Capture the cell that displays the provided text and extract its (x, y) central coordinate. 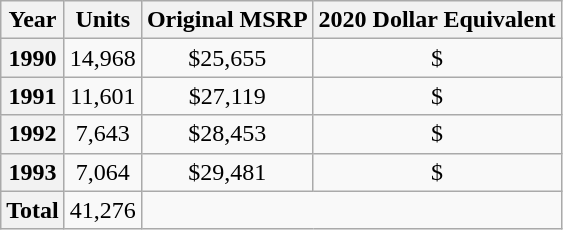
$27,119 (227, 96)
$28,453 (227, 134)
Original MSRP (227, 20)
Total (33, 210)
1991 (33, 96)
41,276 (102, 210)
14,968 (102, 58)
7,643 (102, 134)
11,601 (102, 96)
$25,655 (227, 58)
7,064 (102, 172)
Year (33, 20)
2020 Dollar Equivalent (437, 20)
1990 (33, 58)
1993 (33, 172)
$29,481 (227, 172)
Units (102, 20)
1992 (33, 134)
